Identify which cell holds the provided text, then report its [X, Y] central coordinate. 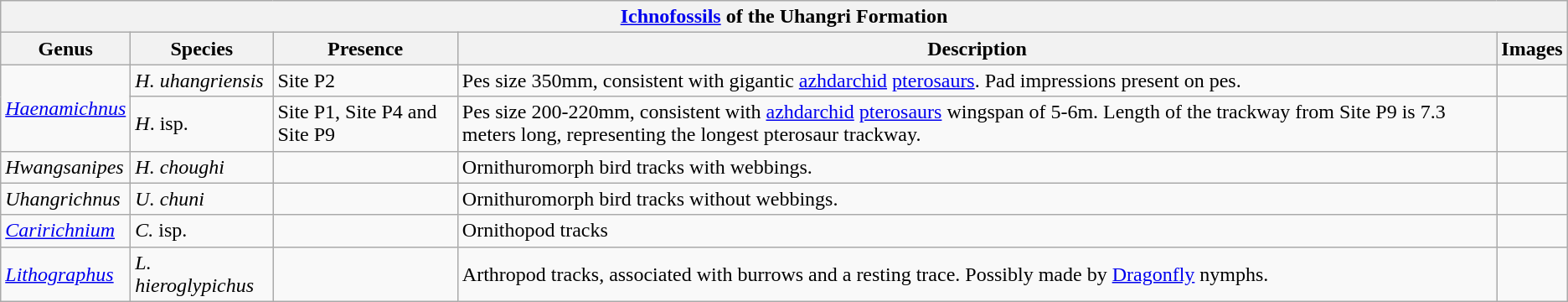
Caririchnium [65, 231]
U. chuni [202, 199]
Species [202, 49]
Ornithopod tracks [977, 231]
Genus [65, 49]
Site P2 [365, 81]
Arthropod tracks, associated with burrows and a resting trace. Possibly made by Dragonfly nymphs. [977, 273]
H. choughi [202, 167]
Ichnofossils of the Uhangri Formation [784, 17]
Ornithuromorph bird tracks with webbings. [977, 167]
H. uhangriensis [202, 81]
Lithographus [65, 273]
H. isp. [202, 124]
Pes size 350mm, consistent with gigantic azhdarchid pterosaurs. Pad impressions present on pes. [977, 81]
C. isp. [202, 231]
Presence [365, 49]
Uhangrichnus [65, 199]
Description [977, 49]
Site P1, Site P4 and Site P9 [365, 124]
Hwangsanipes [65, 167]
Ornithuromorph bird tracks without webbings. [977, 199]
Images [1532, 49]
Haenamichnus [65, 107]
L. hieroglypichus [202, 273]
